Return the (x, y) coordinate for the center point of the cell that contains the specified text.  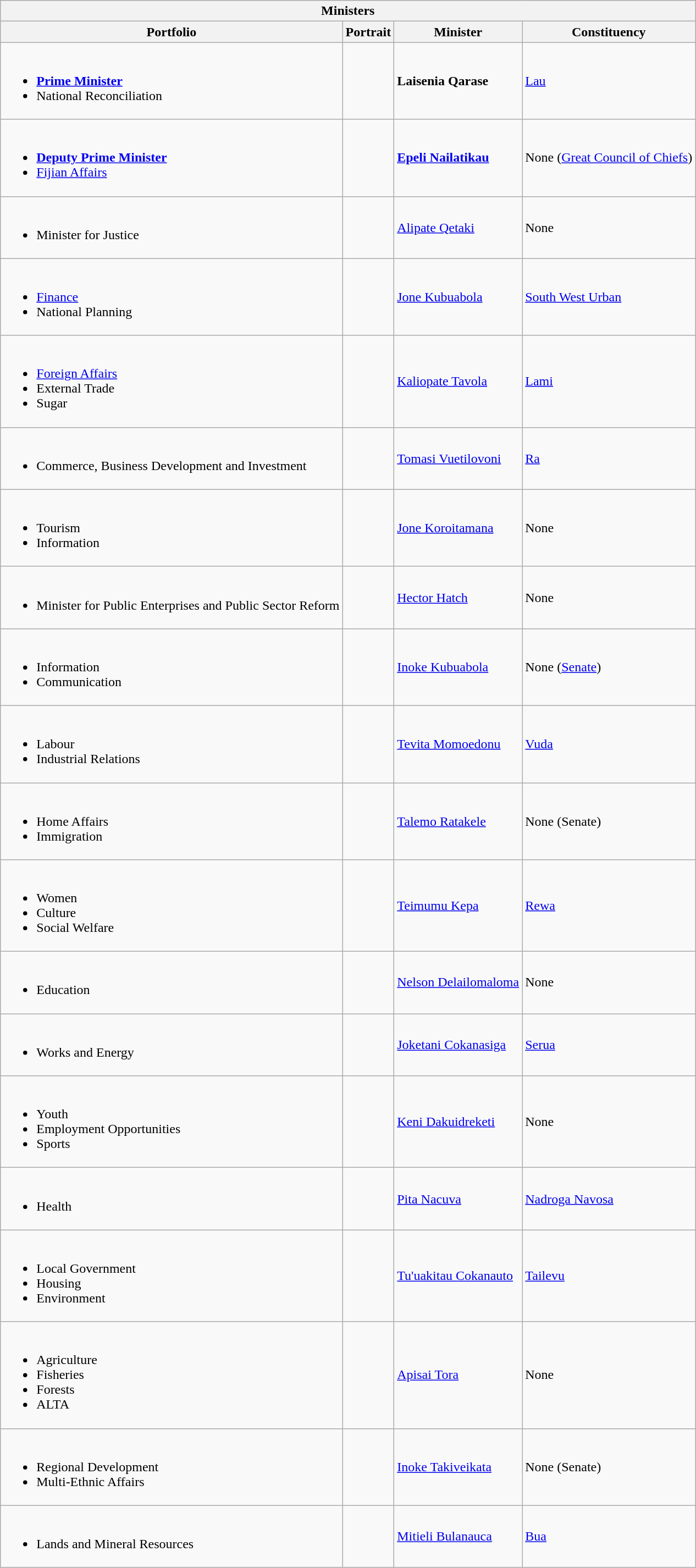
Ra (609, 459)
Prime MinisterNational Reconciliation (172, 81)
Laisenia Qarase (459, 81)
Portfolio (172, 32)
Joketani Cokanasiga (459, 1045)
Epeli Nailatikau (459, 158)
Lau (609, 81)
Commerce, Business Development and Investment (172, 459)
Minister for Justice (172, 228)
Kaliopate Tavola (459, 382)
Inoke Takiveikata (459, 1467)
Tailevu (609, 1276)
Alipate Qetaki (459, 228)
Bua (609, 1536)
Serua (609, 1045)
Works and Energy (172, 1045)
Regional DevelopmentMulti-Ethnic Affairs (172, 1467)
Minister for Public Enterprises and Public Sector Reform (172, 597)
FinanceNational Planning (172, 297)
Apisai Tora (459, 1375)
Minister (459, 32)
Tevita Momoedonu (459, 744)
AgricultureFisheriesForestsALTA (172, 1375)
Education (172, 983)
Portrait (368, 32)
WomenCultureSocial Welfare (172, 906)
Health (172, 1199)
Keni Dakuidreketi (459, 1122)
Talemo Ratakele (459, 821)
InformationCommunication (172, 667)
Inoke Kubuabola (459, 667)
Deputy Prime MinisterFijian Affairs (172, 158)
Lami (609, 382)
Local GovernmentHousingEnvironment (172, 1276)
Pita Nacuva (459, 1199)
Tu'uakitau Cokanauto (459, 1276)
Rewa (609, 906)
TourismInformation (172, 528)
Hector Hatch (459, 597)
None (Great Council of Chiefs) (609, 158)
Foreign AffairsExternal TradeSugar (172, 382)
Jone Koroitamana (459, 528)
Mitieli Bulanauca (459, 1536)
Home AffairsImmigration (172, 821)
Nadroga Navosa (609, 1199)
YouthEmployment OpportunitiesSports (172, 1122)
Vuda (609, 744)
Teimumu Kepa (459, 906)
Tomasi Vuetilovoni (459, 459)
Lands and Mineral Resources (172, 1536)
Constituency (609, 32)
South West Urban (609, 297)
Nelson Delailomaloma (459, 983)
Ministers (348, 11)
Jone Kubuabola (459, 297)
LabourIndustrial Relations (172, 744)
